Scan for the cell matching the given text and deliver its (X, Y) coordinate at center. 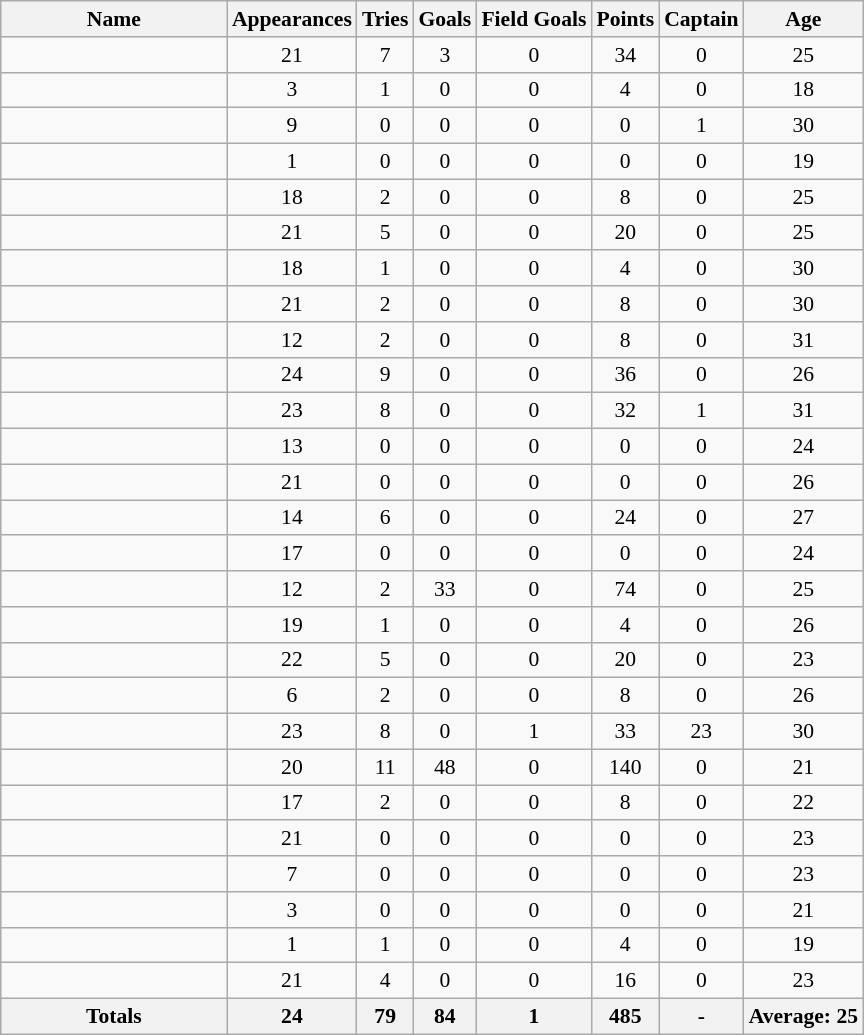
485 (625, 1017)
Tries (385, 19)
79 (385, 1017)
84 (444, 1017)
32 (625, 411)
Name (114, 19)
11 (385, 767)
Field Goals (534, 19)
16 (625, 981)
48 (444, 767)
Goals (444, 19)
14 (292, 518)
- (702, 1017)
74 (625, 589)
13 (292, 447)
Age (804, 19)
Totals (114, 1017)
140 (625, 767)
Points (625, 19)
27 (804, 518)
Average: 25 (804, 1017)
36 (625, 375)
34 (625, 55)
Appearances (292, 19)
Captain (702, 19)
